Capture the cell that displays the provided text and extract its [x, y] central coordinate. 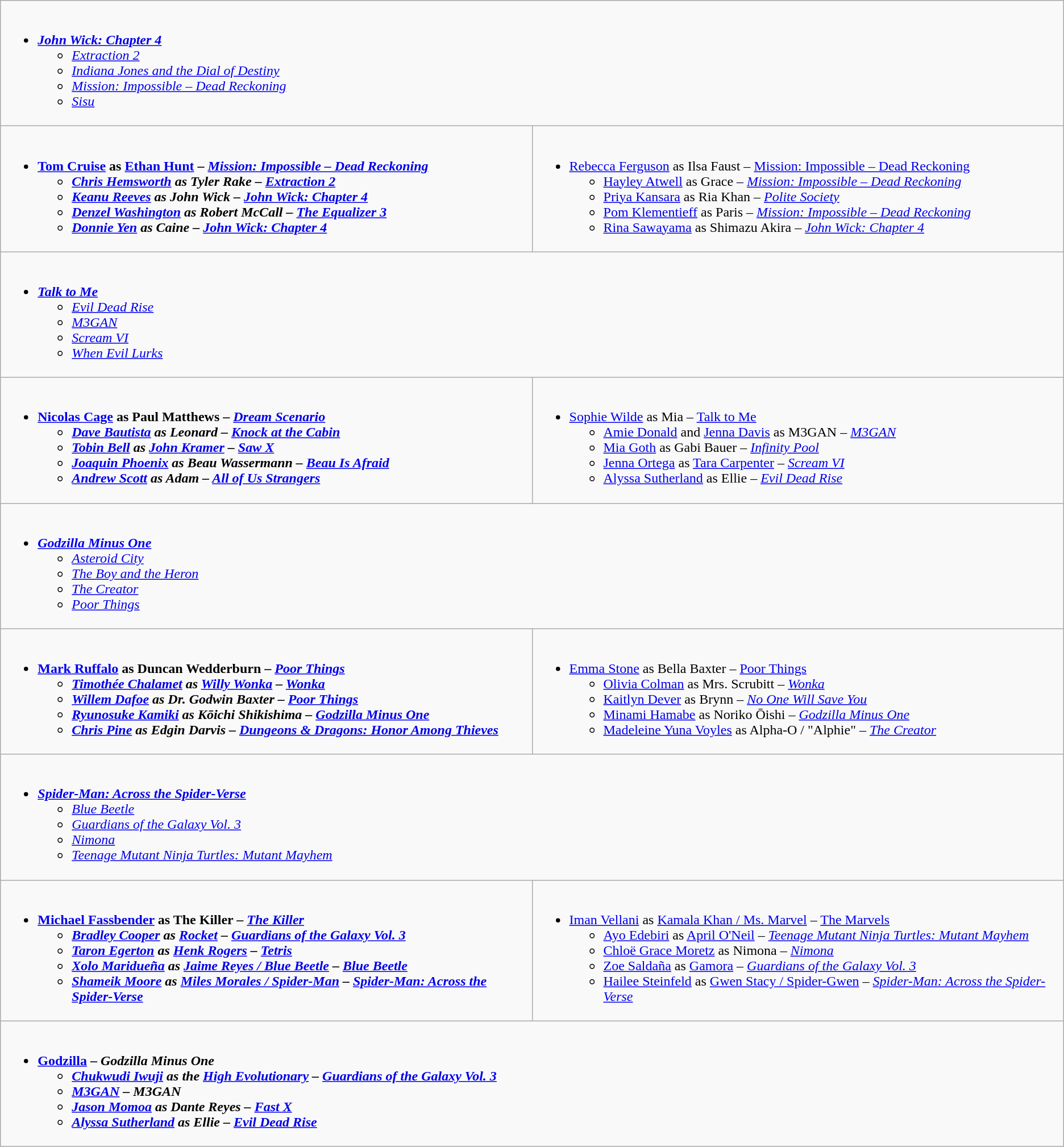
Godzilla Minus OneAsteroid CityThe Boy and the HeronThe CreatorPoor Things [532, 566]
Talk to MeEvil Dead RiseM3GANScream VIWhen Evil Lurks [532, 315]
Spider-Man: Across the Spider-VerseBlue BeetleGuardians of the Galaxy Vol. 3NimonaTeenage Mutant Ninja Turtles: Mutant Mayhem [532, 817]
John Wick: Chapter 4Extraction 2Indiana Jones and the Dial of DestinyMission: Impossible – Dead ReckoningSisu [532, 64]
